Output the [x, y] coordinate of the center of the cell containing the given text.  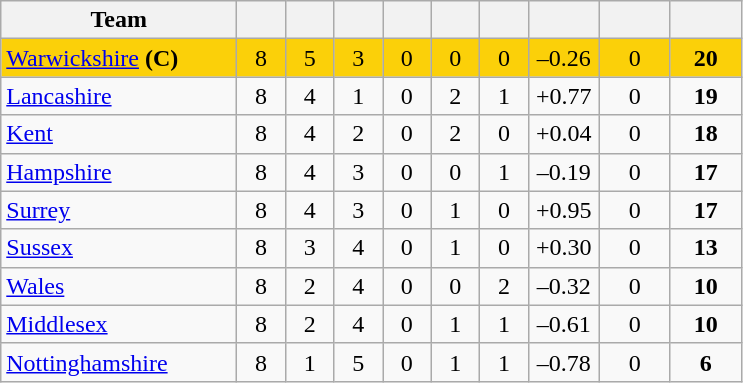
Surrey [119, 210]
Nottinghamshire [119, 362]
Hampshire [119, 172]
+0.95 [564, 210]
Team [119, 20]
Kent [119, 134]
–0.61 [564, 324]
+0.30 [564, 248]
Wales [119, 286]
19 [706, 96]
–0.19 [564, 172]
Sussex [119, 248]
6 [706, 362]
–0.32 [564, 286]
20 [706, 58]
18 [706, 134]
Lancashire [119, 96]
–0.26 [564, 58]
Warwickshire (C) [119, 58]
+0.77 [564, 96]
+0.04 [564, 134]
Middlesex [119, 324]
13 [706, 248]
–0.78 [564, 362]
